Identify which cell holds the provided text, then report its [x, y] central coordinate. 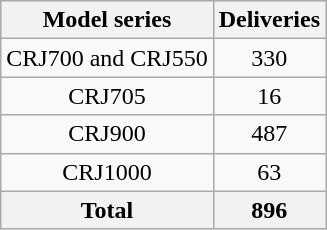
Model series [107, 20]
330 [269, 58]
Deliveries [269, 20]
Total [107, 210]
16 [269, 96]
CRJ700 and CRJ550 [107, 58]
487 [269, 134]
CRJ1000 [107, 172]
896 [269, 210]
CRJ900 [107, 134]
CRJ705 [107, 96]
63 [269, 172]
